Pinpoint the cell where the given text exists, returning its [x, y] midpoint coordinate. 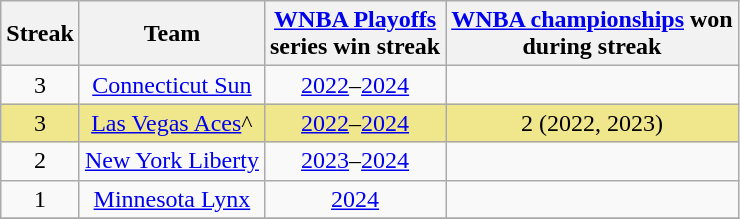
WNBA championships wonduring streak [592, 34]
2023–2024 [354, 161]
Las Vegas Aces^ [172, 123]
Streak [40, 34]
WNBA Playoffsseries win streak [354, 34]
Minnesota Lynx [172, 199]
New York Liberty [172, 161]
1 [40, 199]
2 [40, 161]
2 (2022, 2023) [592, 123]
2024 [354, 199]
Connecticut Sun [172, 85]
Team [172, 34]
